Locate the cell with the specified text and output its (X, Y) center coordinate. 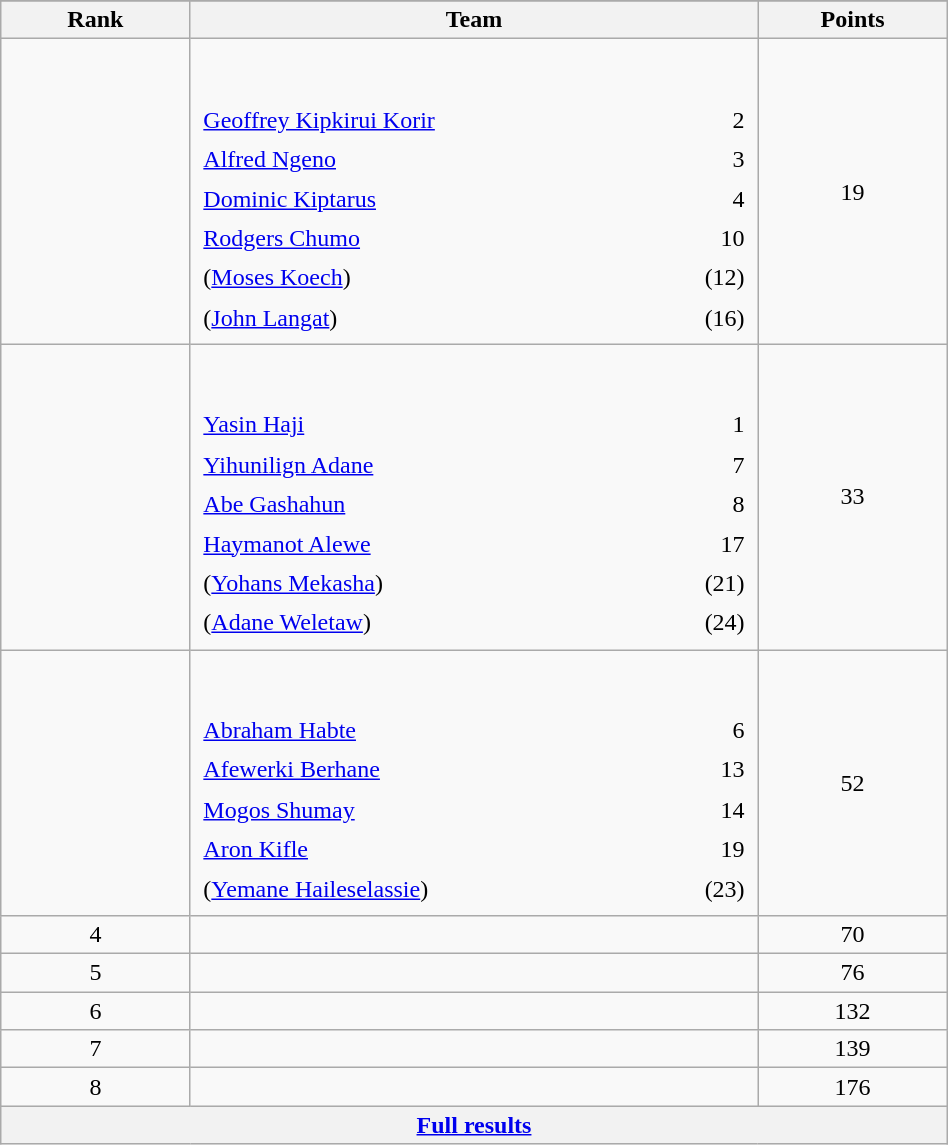
(21) (693, 584)
(23) (702, 888)
(John Langat) (426, 318)
(Adane Weletaw) (416, 624)
Geoffrey Kipkirui Korir (426, 120)
17 (693, 544)
70 (852, 935)
Afewerki Berhane (425, 770)
Full results (474, 1125)
Points (852, 20)
Geoffrey Kipkirui Korir 2 Alfred Ngeno 3 Dominic Kiptarus 4 Rodgers Chumo 10 (Moses Koech) (12) (John Langat) (16) (474, 192)
Dominic Kiptarus (426, 198)
2 (702, 120)
Alfred Ngeno (426, 160)
52 (852, 783)
33 (852, 496)
Rodgers Chumo (426, 238)
139 (852, 1049)
(12) (702, 278)
Aron Kifle (425, 850)
Abe Gashahun (416, 504)
Rank (96, 20)
10 (702, 238)
(16) (702, 318)
176 (852, 1087)
3 (702, 160)
(Moses Koech) (426, 278)
Mogos Shumay (425, 810)
(Yemane Haileselassie) (425, 888)
14 (702, 810)
Yihunilign Adane (416, 464)
Yasin Haji 1 Yihunilign Adane 7 Abe Gashahun 8 Haymanot Alewe 17 (Yohans Mekasha) (21) (Adane Weletaw) (24) (474, 496)
5 (96, 973)
(Yohans Mekasha) (416, 584)
(24) (693, 624)
Abraham Habte 6 Afewerki Berhane 13 Mogos Shumay 14 Aron Kifle 19 (Yemane Haileselassie) (23) (474, 783)
Yasin Haji (416, 426)
76 (852, 973)
13 (702, 770)
Abraham Habte (425, 730)
132 (852, 1011)
1 (693, 426)
Team (474, 20)
Haymanot Alewe (416, 544)
